Find where the given text appears and provide that cell's center as (X, Y) coordinate. 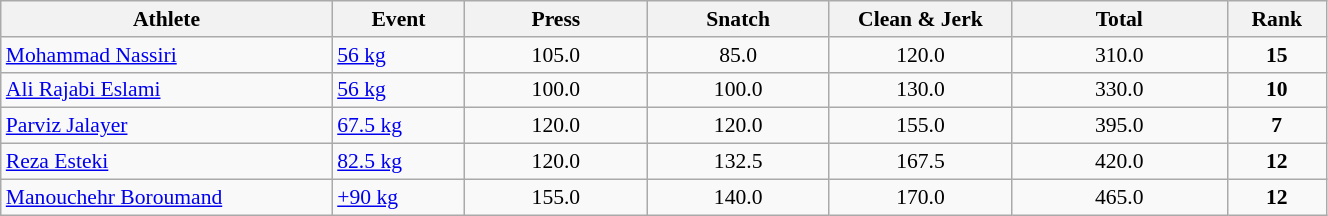
Athlete (166, 19)
167.5 (920, 162)
140.0 (738, 197)
Parviz Jalayer (166, 126)
10 (1276, 90)
130.0 (920, 90)
Manouchehr Boroumand (166, 197)
7 (1276, 126)
Mohammad Nassiri (166, 55)
395.0 (1120, 126)
82.5 kg (398, 162)
Ali Rajabi Eslami (166, 90)
330.0 (1120, 90)
105.0 (556, 55)
Rank (1276, 19)
15 (1276, 55)
85.0 (738, 55)
170.0 (920, 197)
132.5 (738, 162)
Snatch (738, 19)
+90 kg (398, 197)
465.0 (1120, 197)
Event (398, 19)
Total (1120, 19)
67.5 kg (398, 126)
420.0 (1120, 162)
310.0 (1120, 55)
Press (556, 19)
Reza Esteki (166, 162)
Clean & Jerk (920, 19)
